Locate the cell with the specified text and output its (x, y) center coordinate. 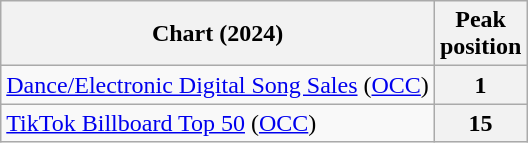
Chart (2024) (218, 34)
1 (480, 85)
Peakposition (480, 34)
15 (480, 123)
Dance/Electronic Digital Song Sales (OCC) (218, 85)
TikTok Billboard Top 50 (OCC) (218, 123)
